Return [x, y] of the center of cell containing provided text 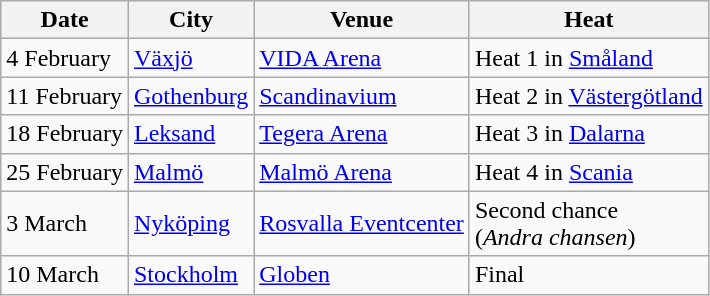
Heat 1 in Småland [588, 58]
Stockholm [190, 275]
Rosvalla Eventcenter [362, 224]
Nyköping [190, 224]
Gothenburg [190, 96]
Final [588, 275]
Scandinavium [362, 96]
4 February [65, 58]
VIDA Arena [362, 58]
18 February [65, 134]
Leksand [190, 134]
25 February [65, 172]
Tegera Arena [362, 134]
Date [65, 20]
3 March [65, 224]
11 February [65, 96]
10 March [65, 275]
Heat 2 in Västergötland [588, 96]
City [190, 20]
Malmö Arena [362, 172]
Heat 3 in Dalarna [588, 134]
Malmö [190, 172]
Globen [362, 275]
Venue [362, 20]
Heat 4 in Scania [588, 172]
Heat [588, 20]
Second chance (Andra chansen) [588, 224]
Växjö [190, 58]
